Scan for the cell matching the given text and deliver its (x, y) coordinate at center. 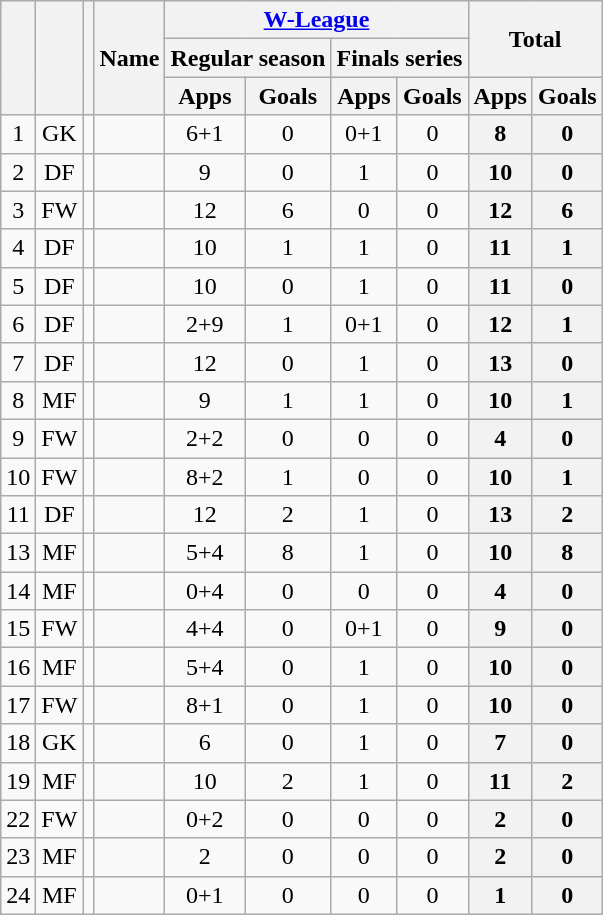
22 (18, 819)
Finals series (400, 58)
18 (18, 743)
17 (18, 705)
3 (18, 210)
16 (18, 667)
0+2 (205, 819)
5 (18, 286)
Regular season (248, 58)
0+4 (205, 591)
8+2 (205, 477)
23 (18, 857)
6+1 (205, 134)
8+1 (205, 705)
W-League (316, 20)
4+4 (205, 629)
19 (18, 781)
15 (18, 629)
24 (18, 895)
2+2 (205, 438)
2+9 (205, 324)
14 (18, 591)
Name (130, 58)
Total (535, 39)
